Output the [X, Y] coordinate of the center of the cell containing the given text.  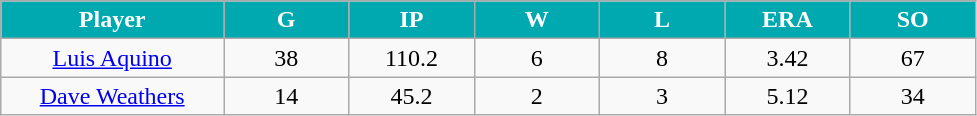
110.2 [412, 58]
L [662, 20]
3 [662, 96]
Dave Weathers [112, 96]
G [286, 20]
8 [662, 58]
2 [536, 96]
3.42 [788, 58]
SO [912, 20]
5.12 [788, 96]
W [536, 20]
45.2 [412, 96]
38 [286, 58]
14 [286, 96]
ERA [788, 20]
IP [412, 20]
34 [912, 96]
Luis Aquino [112, 58]
67 [912, 58]
Player [112, 20]
6 [536, 58]
